Return the (X, Y) coordinate for the center point of the cell that contains the specified text.  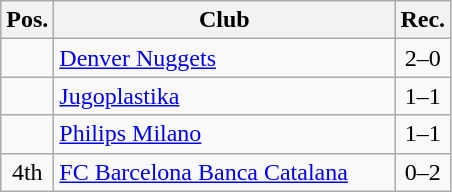
Jugoplastika (224, 96)
Denver Nuggets (224, 58)
Pos. (28, 20)
Rec. (423, 20)
2–0 (423, 58)
4th (28, 172)
Club (224, 20)
0–2 (423, 172)
FC Barcelona Banca Catalana (224, 172)
Philips Milano (224, 134)
